Extract the (X, Y) coordinate from the center of the cell holding the provided text.  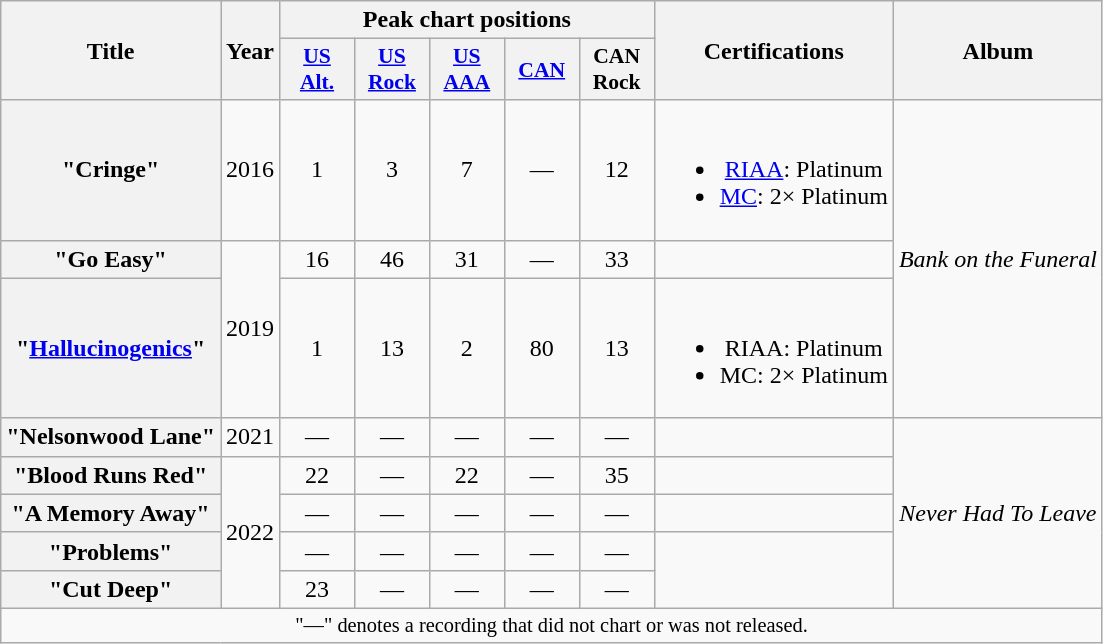
USAAA (466, 70)
"Nelsonwood Lane" (111, 437)
Title (111, 50)
2 (466, 348)
"Go Easy" (111, 259)
46 (392, 259)
Album (998, 50)
2016 (250, 170)
USRock (392, 70)
Bank on the Funeral (998, 259)
3 (392, 170)
"Cringe" (111, 170)
35 (616, 475)
"Blood Runs Red" (111, 475)
CAN (542, 70)
80 (542, 348)
7 (466, 170)
12 (616, 170)
2021 (250, 437)
33 (616, 259)
Certifications (774, 50)
USAlt. (318, 70)
CANRock (616, 70)
"—" denotes a recording that did not chart or was not released. (552, 625)
"Hallucinogenics" (111, 348)
31 (466, 259)
"Cut Deep" (111, 589)
2019 (250, 329)
23 (318, 589)
2022 (250, 532)
"A Memory Away" (111, 513)
Peak chart positions (468, 20)
Never Had To Leave (998, 513)
Year (250, 50)
16 (318, 259)
"Problems" (111, 551)
